Locate the cell with the specified text and output its (X, Y) center coordinate. 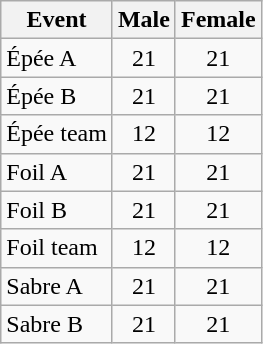
Sabre B (57, 324)
Foil team (57, 248)
Sabre A (57, 286)
Épée team (57, 134)
Épée A (57, 58)
Épée B (57, 96)
Female (218, 20)
Foil A (57, 172)
Foil B (57, 210)
Male (144, 20)
Event (57, 20)
